For the text-containing cell, return its midpoint in [X, Y] coordinate format. 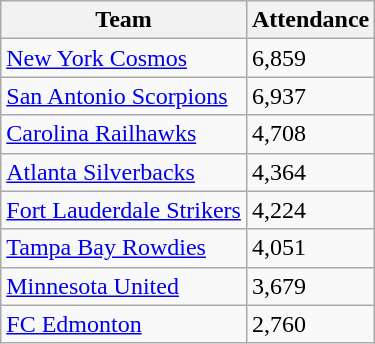
6,859 [310, 58]
Tampa Bay Rowdies [124, 248]
FC Edmonton [124, 324]
Attendance [310, 20]
Atlanta Silverbacks [124, 172]
San Antonio Scorpions [124, 96]
4,364 [310, 172]
Carolina Railhawks [124, 134]
Fort Lauderdale Strikers [124, 210]
Minnesota United [124, 286]
6,937 [310, 96]
2,760 [310, 324]
4,708 [310, 134]
New York Cosmos [124, 58]
3,679 [310, 286]
Team [124, 20]
4,224 [310, 210]
4,051 [310, 248]
